For the text-containing cell, return its midpoint in [X, Y] coordinate format. 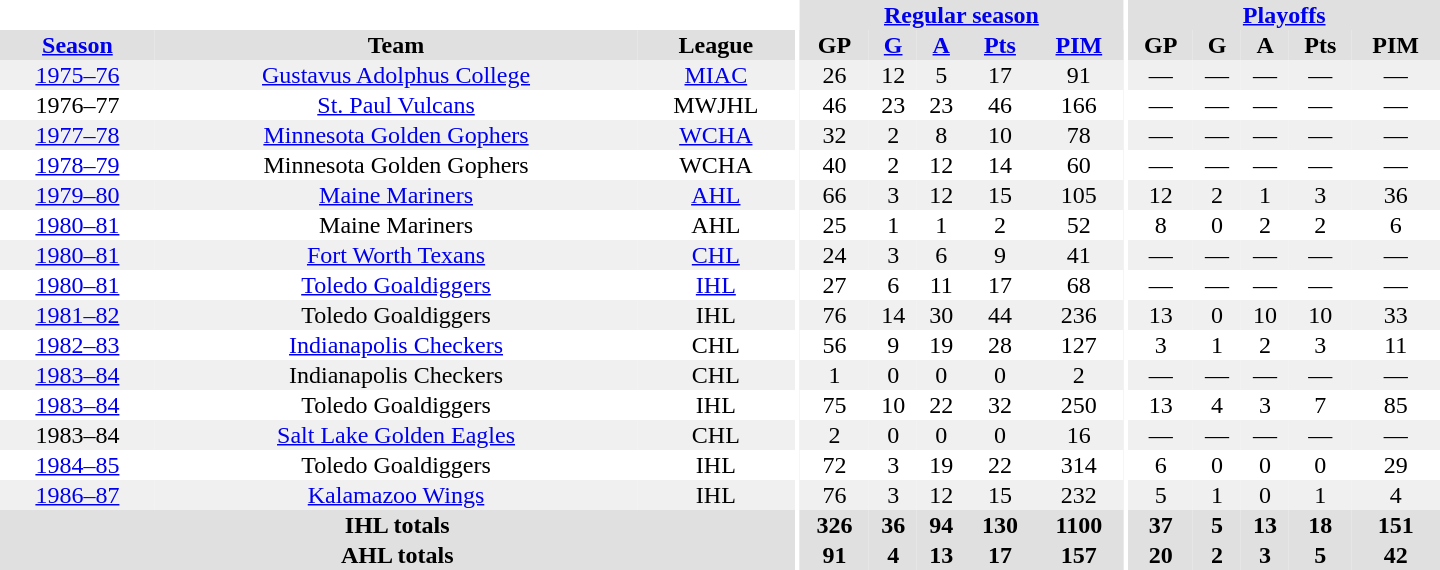
130 [1000, 525]
25 [834, 225]
151 [1396, 525]
40 [834, 165]
18 [1320, 525]
326 [834, 525]
42 [1396, 555]
League [716, 45]
127 [1079, 345]
72 [834, 465]
Fort Worth Texans [396, 255]
232 [1079, 495]
1979–80 [78, 195]
AHL totals [397, 555]
166 [1079, 105]
33 [1396, 315]
52 [1079, 225]
16 [1079, 435]
1100 [1079, 525]
IHL totals [397, 525]
157 [1079, 555]
1975–76 [78, 75]
1976–77 [78, 105]
30 [941, 315]
314 [1079, 465]
MWJHL [716, 105]
68 [1079, 285]
1978–79 [78, 165]
Season [78, 45]
St. Paul Vulcans [396, 105]
85 [1396, 405]
75 [834, 405]
Regular season [962, 15]
44 [1000, 315]
Playoffs [1284, 15]
29 [1396, 465]
236 [1079, 315]
1986–87 [78, 495]
1984–85 [78, 465]
26 [834, 75]
28 [1000, 345]
66 [834, 195]
Gustavus Adolphus College [396, 75]
Kalamazoo Wings [396, 495]
24 [834, 255]
41 [1079, 255]
Salt Lake Golden Eagles [396, 435]
27 [834, 285]
1981–82 [78, 315]
Team [396, 45]
1977–78 [78, 135]
56 [834, 345]
78 [1079, 135]
105 [1079, 195]
7 [1320, 405]
37 [1160, 525]
250 [1079, 405]
MIAC [716, 75]
60 [1079, 165]
94 [941, 525]
20 [1160, 555]
1982–83 [78, 345]
